Return [x, y] of the center of cell containing provided text 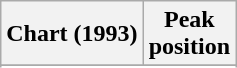
Chart (1993) [72, 34]
Peakposition [189, 34]
